Extract the (x, y) coordinate from the center of the cell holding the provided text.  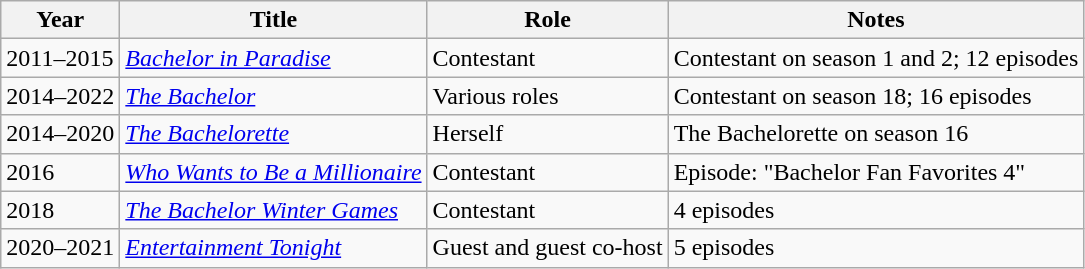
The Bachelorette on season 16 (876, 134)
Guest and guest co-host (548, 248)
Entertainment Tonight (274, 248)
Year (60, 20)
Title (274, 20)
2014–2020 (60, 134)
Contestant on season 18; 16 episodes (876, 96)
Various roles (548, 96)
Bachelor in Paradise (274, 58)
2016 (60, 172)
Herself (548, 134)
Contestant on season 1 and 2; 12 episodes (876, 58)
The Bachelor (274, 96)
2014–2022 (60, 96)
2018 (60, 210)
The Bachelor Winter Games (274, 210)
2020–2021 (60, 248)
Episode: "Bachelor Fan Favorites 4" (876, 172)
Notes (876, 20)
5 episodes (876, 248)
2011–2015 (60, 58)
Role (548, 20)
The Bachelorette (274, 134)
4 episodes (876, 210)
Who Wants to Be a Millionaire (274, 172)
